Detect which cell encompasses the target text, then output its (X, Y) center coordinate. 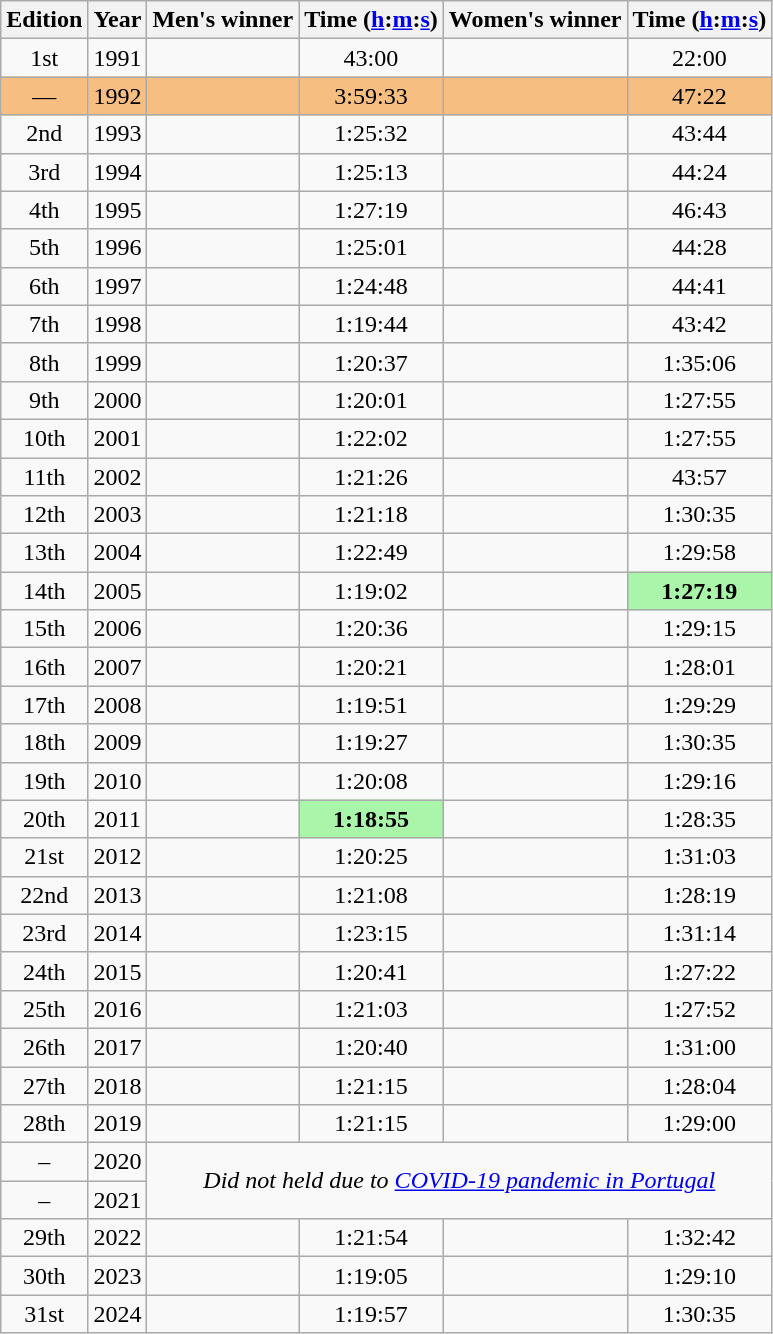
Year (118, 20)
2017 (118, 1047)
1997 (118, 286)
15th (44, 629)
2007 (118, 667)
22:00 (700, 58)
1:32:42 (700, 1238)
Did not held due to COVID-19 pandemic in Portugal (460, 1181)
25th (44, 1009)
1:27:22 (700, 971)
47:22 (700, 96)
5th (44, 248)
26th (44, 1047)
1999 (118, 362)
1:29:10 (700, 1276)
1:28:04 (700, 1085)
4th (44, 210)
1:21:08 (372, 895)
44:24 (700, 172)
1:21:03 (372, 1009)
1992 (118, 96)
1991 (118, 58)
43:57 (700, 477)
2015 (118, 971)
9th (44, 400)
2014 (118, 933)
2022 (118, 1238)
1:22:02 (372, 438)
1:21:18 (372, 515)
27th (44, 1085)
29th (44, 1238)
1st (44, 58)
1:21:54 (372, 1238)
1:28:35 (700, 819)
3:59:33 (372, 96)
1994 (118, 172)
1:20:41 (372, 971)
7th (44, 324)
18th (44, 743)
13th (44, 553)
16th (44, 667)
1:20:21 (372, 667)
1993 (118, 134)
1:29:58 (700, 553)
1:31:14 (700, 933)
2005 (118, 591)
43:44 (700, 134)
12th (44, 515)
1:19:57 (372, 1314)
1:28:19 (700, 895)
1:20:37 (372, 362)
1:31:00 (700, 1047)
1:20:08 (372, 781)
1:28:01 (700, 667)
2021 (118, 1200)
44:28 (700, 248)
1995 (118, 210)
21st (44, 857)
1:20:25 (372, 857)
31st (44, 1314)
6th (44, 286)
17th (44, 705)
2010 (118, 781)
1:25:13 (372, 172)
24th (44, 971)
1:29:16 (700, 781)
— (44, 96)
2003 (118, 515)
1998 (118, 324)
28th (44, 1124)
20th (44, 819)
1:31:03 (700, 857)
1:23:15 (372, 933)
43:42 (700, 324)
23rd (44, 933)
2012 (118, 857)
1996 (118, 248)
1:35:06 (700, 362)
1:29:00 (700, 1124)
1:20:01 (372, 400)
2023 (118, 1276)
30th (44, 1276)
2011 (118, 819)
10th (44, 438)
1:18:55 (372, 819)
2001 (118, 438)
1:20:40 (372, 1047)
2002 (118, 477)
1:22:49 (372, 553)
1:25:01 (372, 248)
22nd (44, 895)
3rd (44, 172)
1:19:44 (372, 324)
1:20:36 (372, 629)
1:29:15 (700, 629)
14th (44, 591)
2024 (118, 1314)
Women's winner (535, 20)
Men's winner (223, 20)
Edition (44, 20)
46:43 (700, 210)
2020 (118, 1162)
1:24:48 (372, 286)
1:29:29 (700, 705)
1:25:32 (372, 134)
8th (44, 362)
1:27:52 (700, 1009)
2004 (118, 553)
44:41 (700, 286)
1:19:51 (372, 705)
1:19:02 (372, 591)
2019 (118, 1124)
2013 (118, 895)
1:19:27 (372, 743)
2nd (44, 134)
2006 (118, 629)
1:21:26 (372, 477)
2009 (118, 743)
1:19:05 (372, 1276)
2008 (118, 705)
19th (44, 781)
2000 (118, 400)
11th (44, 477)
2018 (118, 1085)
2016 (118, 1009)
43:00 (372, 58)
